Detect which cell encompasses the target text, then output its [X, Y] center coordinate. 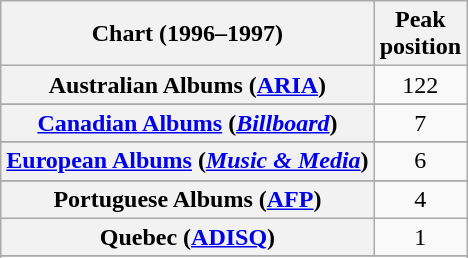
122 [420, 85]
Peakposition [420, 34]
7 [420, 123]
Quebec (ADISQ) [188, 237]
1 [420, 237]
Australian Albums (ARIA) [188, 85]
European Albums (Music & Media) [188, 161]
4 [420, 199]
6 [420, 161]
Chart (1996–1997) [188, 34]
Portuguese Albums (AFP) [188, 199]
Canadian Albums (Billboard) [188, 123]
